Provide the (X, Y) coordinate of the cell's center where the given text is located.  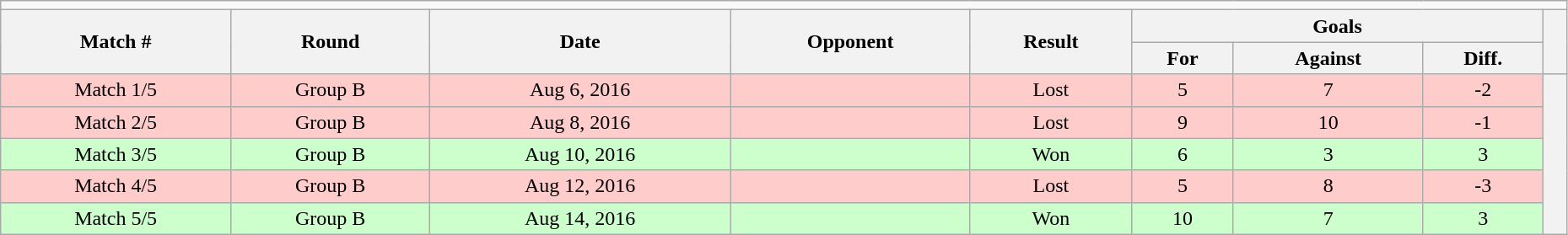
Match 2/5 (116, 122)
Match # (116, 42)
Match 1/5 (116, 90)
Aug 14, 2016 (580, 218)
Diff. (1483, 58)
Result (1051, 42)
6 (1183, 154)
Aug 12, 2016 (580, 186)
Round (331, 42)
8 (1328, 186)
Goals (1337, 26)
Date (580, 42)
For (1183, 58)
Aug 10, 2016 (580, 154)
Aug 8, 2016 (580, 122)
Match 5/5 (116, 218)
Against (1328, 58)
-1 (1483, 122)
Match 3/5 (116, 154)
9 (1183, 122)
Aug 6, 2016 (580, 90)
Match 4/5 (116, 186)
-2 (1483, 90)
Opponent (850, 42)
-3 (1483, 186)
